Scan for the cell matching the given text and deliver its [X, Y] coordinate at center. 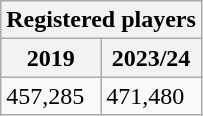
Registered players [102, 20]
471,480 [152, 96]
2023/24 [152, 58]
457,285 [51, 96]
2019 [51, 58]
